Identify which cell holds the provided text, then report its (X, Y) central coordinate. 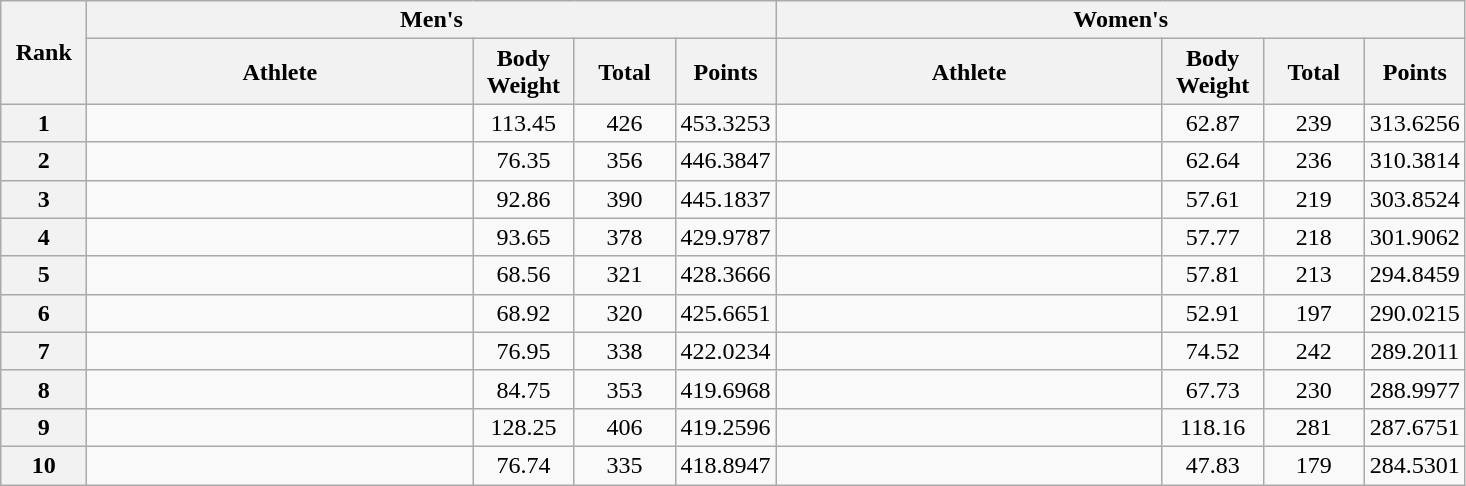
76.74 (524, 465)
290.0215 (1414, 313)
287.6751 (1414, 427)
294.8459 (1414, 275)
338 (624, 351)
6 (44, 313)
219 (1314, 199)
76.35 (524, 161)
179 (1314, 465)
4 (44, 237)
390 (624, 199)
3 (44, 199)
418.8947 (726, 465)
8 (44, 389)
93.65 (524, 237)
Women's (1120, 20)
236 (1314, 161)
84.75 (524, 389)
428.3666 (726, 275)
118.16 (1212, 427)
213 (1314, 275)
446.3847 (726, 161)
7 (44, 351)
57.77 (1212, 237)
356 (624, 161)
67.73 (1212, 389)
62.87 (1212, 123)
Rank (44, 52)
284.5301 (1414, 465)
303.8524 (1414, 199)
429.9787 (726, 237)
353 (624, 389)
239 (1314, 123)
406 (624, 427)
422.0234 (726, 351)
52.91 (1212, 313)
320 (624, 313)
313.6256 (1414, 123)
310.3814 (1414, 161)
Men's (432, 20)
378 (624, 237)
289.2011 (1414, 351)
288.9977 (1414, 389)
335 (624, 465)
76.95 (524, 351)
419.2596 (726, 427)
425.6651 (726, 313)
47.83 (1212, 465)
426 (624, 123)
321 (624, 275)
242 (1314, 351)
113.45 (524, 123)
419.6968 (726, 389)
68.56 (524, 275)
2 (44, 161)
197 (1314, 313)
128.25 (524, 427)
74.52 (1212, 351)
57.81 (1212, 275)
453.3253 (726, 123)
281 (1314, 427)
230 (1314, 389)
1 (44, 123)
9 (44, 427)
301.9062 (1414, 237)
10 (44, 465)
445.1837 (726, 199)
68.92 (524, 313)
62.64 (1212, 161)
5 (44, 275)
92.86 (524, 199)
218 (1314, 237)
57.61 (1212, 199)
